Detect which cell encompasses the target text, then output its (X, Y) center coordinate. 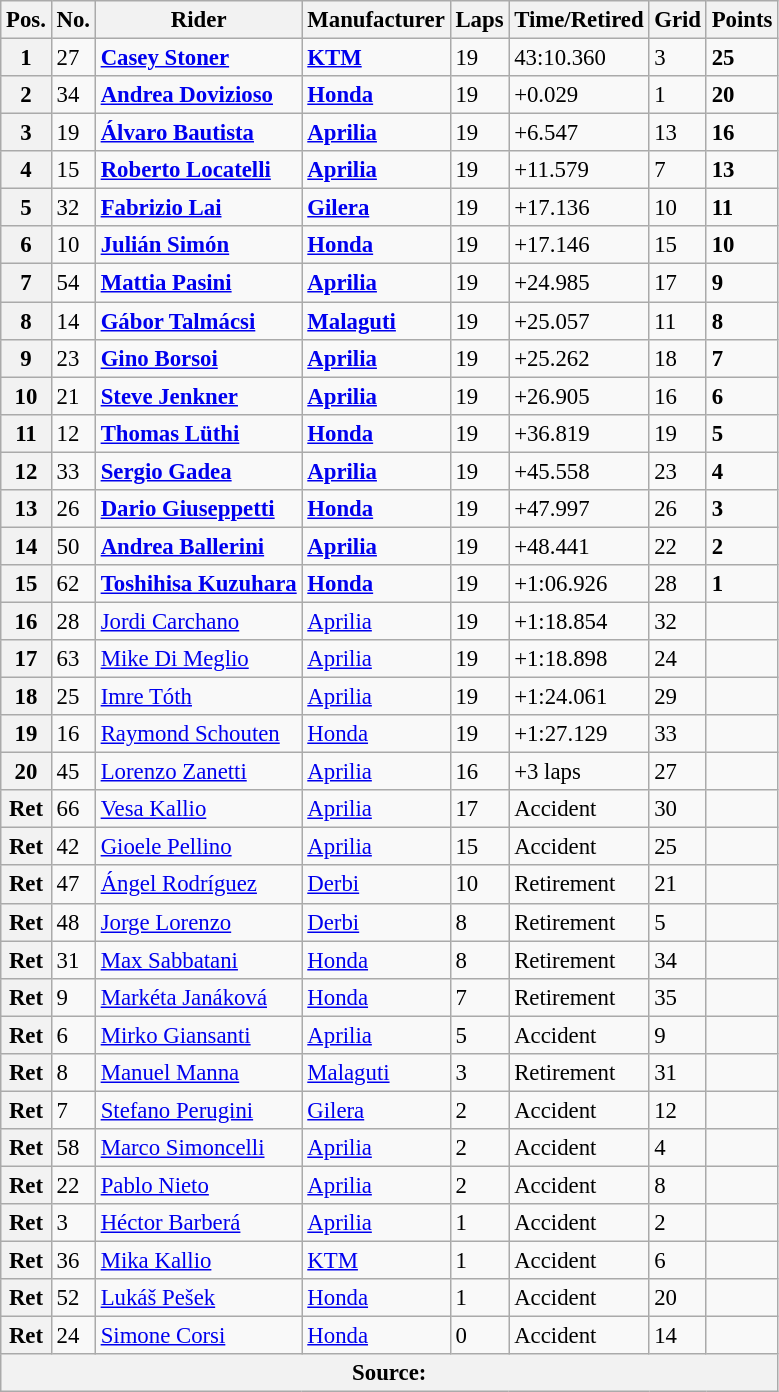
66 (73, 809)
Raymond Schouten (198, 734)
+17.146 (579, 245)
Mike Di Meglio (198, 659)
63 (73, 659)
Gábor Talmácsi (198, 321)
Grid (678, 20)
29 (678, 697)
50 (73, 546)
+1:18.898 (579, 659)
+36.819 (579, 433)
Max Sabbatani (198, 960)
Casey Stoner (198, 58)
+6.547 (579, 133)
Jorge Lorenzo (198, 922)
42 (73, 847)
Pos. (26, 20)
Imre Tóth (198, 697)
+17.136 (579, 208)
52 (73, 1298)
Jordi Carchano (198, 621)
Time/Retired (579, 20)
Manufacturer (376, 20)
+0.029 (579, 95)
+1:06.926 (579, 584)
+45.558 (579, 471)
+3 laps (579, 772)
Vesa Kallio (198, 809)
58 (73, 1148)
Source: (390, 1373)
+1:24.061 (579, 697)
+24.985 (579, 283)
Sergio Gadea (198, 471)
Roberto Locatelli (198, 170)
Simone Corsi (198, 1336)
Lukáš Pešek (198, 1298)
Steve Jenkner (198, 396)
+48.441 (579, 546)
Toshihisa Kuzuhara (198, 584)
+47.997 (579, 509)
Mika Kallio (198, 1261)
Gino Borsoi (198, 358)
+25.057 (579, 321)
Gioele Pellino (198, 847)
48 (73, 922)
Markéta Janáková (198, 997)
Mirko Giansanti (198, 1035)
+1:18.854 (579, 621)
43:10.360 (579, 58)
Andrea Ballerini (198, 546)
+1:27.129 (579, 734)
Julián Simón (198, 245)
30 (678, 809)
62 (73, 584)
Stefano Perugini (198, 1110)
Álvaro Bautista (198, 133)
47 (73, 885)
Pablo Nieto (198, 1185)
Rider (198, 20)
Manuel Manna (198, 1073)
Mattia Pasini (198, 283)
+11.579 (579, 170)
0 (480, 1336)
Points (742, 20)
Laps (480, 20)
Fabrizio Lai (198, 208)
Lorenzo Zanetti (198, 772)
35 (678, 997)
Marco Simoncelli (198, 1148)
Andrea Dovizioso (198, 95)
Dario Giuseppetti (198, 509)
Héctor Barberá (198, 1223)
36 (73, 1261)
Thomas Lüthi (198, 433)
Ángel Rodríguez (198, 885)
45 (73, 772)
+26.905 (579, 396)
54 (73, 283)
+25.262 (579, 358)
No. (73, 20)
